Identify which cell holds the provided text, then report its [x, y] central coordinate. 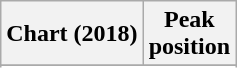
Peakposition [189, 34]
Chart (2018) [72, 34]
